Provide the (X, Y) coordinate of the cell's center where the given text is located.  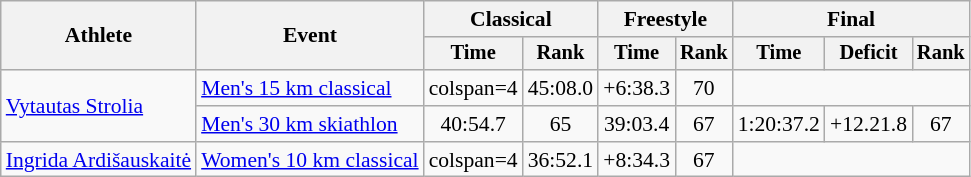
Deficit (868, 54)
+6:38.3 (636, 88)
65 (560, 124)
Freestyle (665, 19)
colspan=4 (474, 88)
39:03.4 (636, 124)
Men's 30 km skiathlon (310, 124)
Men's 15 km classical (310, 88)
45:08.0 (560, 88)
40:54.7 (474, 124)
Athlete (98, 36)
1:20:37.2 (779, 124)
Classical (512, 19)
Final (852, 19)
70 (704, 88)
+12.21.8 (868, 124)
Vytautas Strolia (98, 106)
Event (310, 36)
